Return the (x, y) coordinate for the center point of the cell that contains the specified text.  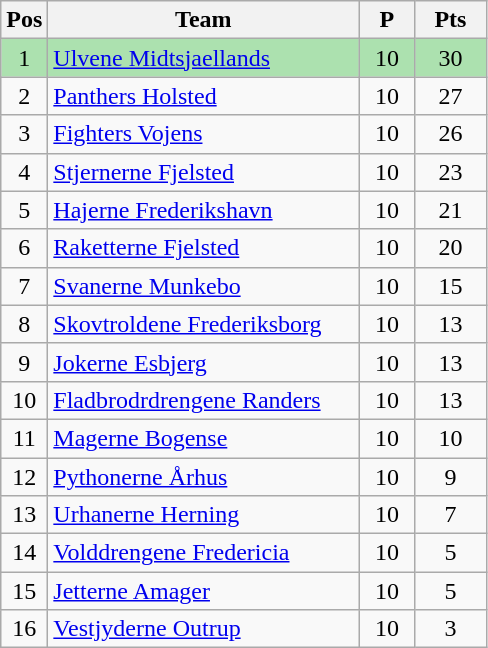
2 (24, 96)
26 (450, 134)
12 (24, 477)
Stjernerne Fjelsted (204, 172)
Fladbrodrdrengene Randers (204, 400)
Pythonerne Århus (204, 477)
8 (24, 324)
4 (24, 172)
27 (450, 96)
Ulvene Midtsjaellands (204, 58)
Pts (450, 20)
P (387, 20)
Skovtroldene Frederiksborg (204, 324)
Team (204, 20)
Hajerne Frederikshavn (204, 210)
Svanerne Munkebo (204, 286)
Vestjyderne Outrup (204, 629)
21 (450, 210)
Volddrengene Fredericia (204, 553)
Pos (24, 20)
14 (24, 553)
Magerne Bogense (204, 438)
Fighters Vojens (204, 134)
11 (24, 438)
Urhanerne Herning (204, 515)
Jetterne Amager (204, 591)
Jokerne Esbjerg (204, 362)
16 (24, 629)
Panthers Holsted (204, 96)
6 (24, 248)
20 (450, 248)
1 (24, 58)
30 (450, 58)
Raketterne Fjelsted (204, 248)
23 (450, 172)
